Find where the given text appears and provide that cell's center as [X, Y] coordinate. 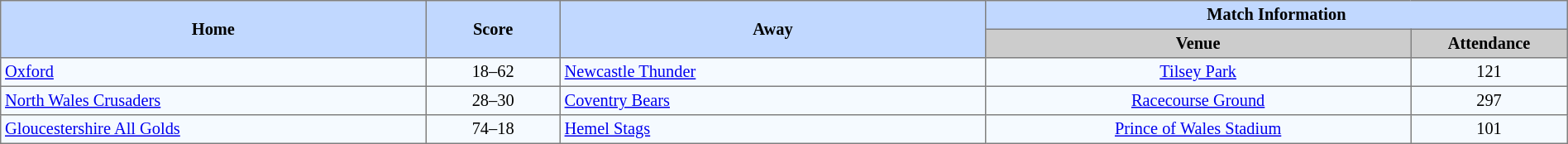
Oxford [213, 72]
Match Information [1277, 15]
121 [1489, 72]
Venue [1198, 43]
Racecourse Ground [1198, 100]
74–18 [493, 129]
Newcastle Thunder [772, 72]
Hemel Stags [772, 129]
Away [772, 30]
297 [1489, 100]
Home [213, 30]
Prince of Wales Stadium [1198, 129]
18–62 [493, 72]
Coventry Bears [772, 100]
North Wales Crusaders [213, 100]
Attendance [1489, 43]
101 [1489, 129]
Gloucestershire All Golds [213, 129]
28–30 [493, 100]
Tilsey Park [1198, 72]
Score [493, 30]
